Pinpoint the cell where the given text exists, returning its [x, y] midpoint coordinate. 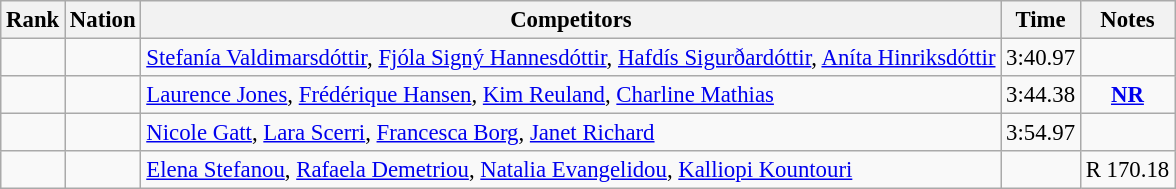
Nation [103, 20]
3:44.38 [1041, 95]
Rank [33, 20]
Time [1041, 20]
3:40.97 [1041, 58]
NR [1127, 95]
Nicole Gatt, Lara Scerri, Francesca Borg, Janet Richard [571, 133]
Notes [1127, 20]
3:54.97 [1041, 133]
Elena Stefanou, Rafaela Demetriou, Natalia Evangelidou, Kalliopi Kountouri [571, 170]
R 170.18 [1127, 170]
Laurence Jones, Frédérique Hansen, Kim Reuland, Charline Mathias [571, 95]
Competitors [571, 20]
Stefanía Valdimarsdóttir, Fjóla Signý Hannesdóttir, Hafdís Sigurðardóttir, Aníta Hinriksdóttir [571, 58]
